Extract the (X, Y) coordinate from the center of the cell holding the provided text.  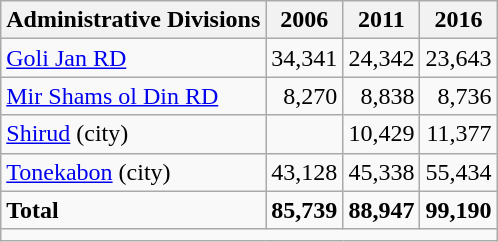
8,270 (304, 96)
11,377 (458, 134)
34,341 (304, 58)
99,190 (458, 210)
43,128 (304, 172)
Administrative Divisions (134, 20)
88,947 (382, 210)
55,434 (458, 172)
Shirud (city) (134, 134)
Mir Shams ol Din RD (134, 96)
2006 (304, 20)
Goli Jan RD (134, 58)
2016 (458, 20)
Tonekabon (city) (134, 172)
Total (134, 210)
10,429 (382, 134)
45,338 (382, 172)
85,739 (304, 210)
23,643 (458, 58)
8,736 (458, 96)
8,838 (382, 96)
24,342 (382, 58)
2011 (382, 20)
